From the cell containing the given text, extract its center point as (x, y) coordinate. 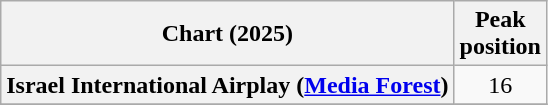
Peakposition (500, 34)
16 (500, 85)
Chart (2025) (228, 34)
Israel International Airplay (Media Forest) (228, 85)
